Identify which cell holds the provided text, then report its [X, Y] central coordinate. 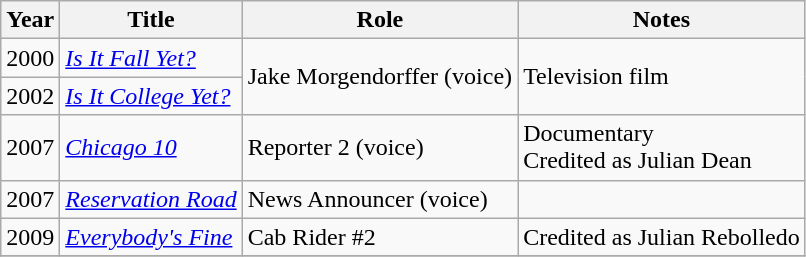
Jake Morgendorffer (voice) [380, 77]
Notes [662, 20]
Reservation Road [151, 199]
Title [151, 20]
Is It Fall Yet? [151, 58]
Cab Rider #2 [380, 237]
Is It College Yet? [151, 96]
Credited as Julian Rebolledo [662, 237]
News Announcer (voice) [380, 199]
Role [380, 20]
Year [30, 20]
2002 [30, 96]
DocumentaryCredited as Julian Dean [662, 148]
Everybody's Fine [151, 237]
Television film [662, 77]
2000 [30, 58]
Chicago 10 [151, 148]
Reporter 2 (voice) [380, 148]
2009 [30, 237]
